Scan for the cell matching the given text and deliver its (x, y) coordinate at center. 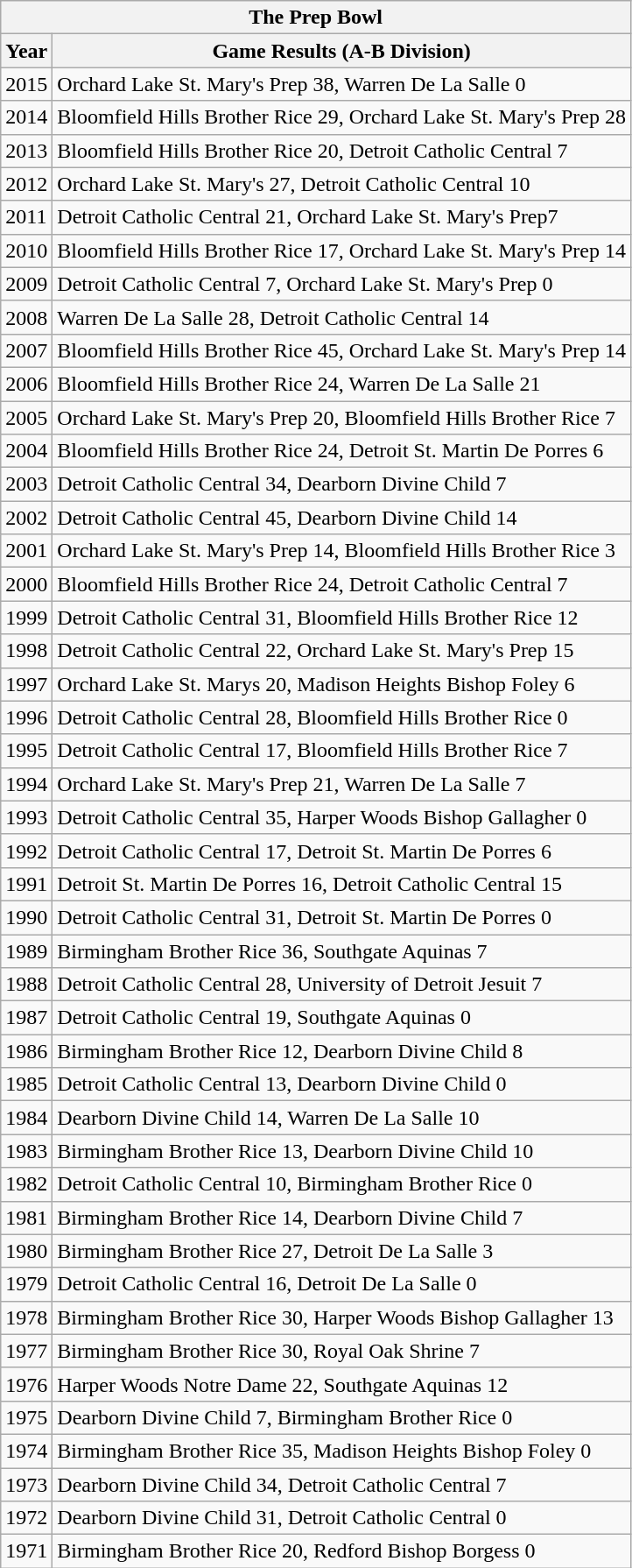
Orchard Lake St. Mary's Prep 38, Warren De La Salle 0 (341, 84)
Orchard Lake St. Marys 20, Madison Heights Bishop Foley 6 (341, 684)
Detroit Catholic Central 31, Detroit St. Martin De Porres 0 (341, 917)
1981 (26, 1218)
Warren De La Salle 28, Detroit Catholic Central 14 (341, 317)
Dearborn Divine Child 14, Warren De La Salle 10 (341, 1118)
Bloomfield Hills Brother Rice 24, Detroit St. Martin De Porres 6 (341, 451)
Detroit Catholic Central 28, Bloomfield Hills Brother Rice 0 (341, 717)
Detroit Catholic Central 22, Orchard Lake St. Mary's Prep 15 (341, 651)
2015 (26, 84)
1982 (26, 1184)
Birmingham Brother Rice 12, Dearborn Divine Child 8 (341, 1051)
1975 (26, 1417)
1985 (26, 1084)
1977 (26, 1351)
Birmingham Brother Rice 13, Dearborn Divine Child 10 (341, 1151)
2014 (26, 117)
Bloomfield Hills Brother Rice 24, Warren De La Salle 21 (341, 384)
Detroit Catholic Central 10, Birmingham Brother Rice 0 (341, 1184)
Detroit Catholic Central 7, Orchard Lake St. Mary's Prep 0 (341, 284)
2010 (26, 251)
1974 (26, 1451)
Detroit Catholic Central 17, Bloomfield Hills Brother Rice 7 (341, 751)
1990 (26, 917)
2005 (26, 418)
Birmingham Brother Rice 27, Detroit De La Salle 3 (341, 1251)
Detroit Catholic Central 31, Bloomfield Hills Brother Rice 12 (341, 618)
1973 (26, 1485)
1986 (26, 1051)
2001 (26, 551)
Harper Woods Notre Dame 22, Southgate Aquinas 12 (341, 1384)
2011 (26, 217)
Bloomfield Hills Brother Rice 29, Orchard Lake St. Mary's Prep 28 (341, 117)
1991 (26, 884)
Birmingham Brother Rice 35, Madison Heights Bishop Foley 0 (341, 1451)
Detroit St. Martin De Porres 16, Detroit Catholic Central 15 (341, 884)
2013 (26, 151)
Bloomfield Hills Brother Rice 20, Detroit Catholic Central 7 (341, 151)
1999 (26, 618)
2008 (26, 317)
2003 (26, 484)
1988 (26, 985)
1994 (26, 784)
Orchard Lake St. Mary's 27, Detroit Catholic Central 10 (341, 184)
1971 (26, 1551)
1996 (26, 717)
1976 (26, 1384)
Dearborn Divine Child 7, Birmingham Brother Rice 0 (341, 1417)
Birmingham Brother Rice 30, Harper Woods Bishop Gallagher 13 (341, 1317)
1989 (26, 950)
1995 (26, 751)
Detroit Catholic Central 35, Harper Woods Bishop Gallagher 0 (341, 817)
1984 (26, 1118)
Orchard Lake St. Mary's Prep 21, Warren De La Salle 7 (341, 784)
Orchard Lake St. Mary's Prep 14, Bloomfield Hills Brother Rice 3 (341, 551)
Detroit Catholic Central 34, Dearborn Divine Child 7 (341, 484)
1978 (26, 1317)
1972 (26, 1518)
2004 (26, 451)
1997 (26, 684)
1979 (26, 1284)
1993 (26, 817)
Orchard Lake St. Mary's Prep 20, Bloomfield Hills Brother Rice 7 (341, 418)
Detroit Catholic Central 21, Orchard Lake St. Mary's Prep7 (341, 217)
1992 (26, 851)
Birmingham Brother Rice 30, Royal Oak Shrine 7 (341, 1351)
2009 (26, 284)
Bloomfield Hills Brother Rice 45, Orchard Lake St. Mary's Prep 14 (341, 350)
Dearborn Divine Child 34, Detroit Catholic Central 7 (341, 1485)
Birmingham Brother Rice 20, Redford Bishop Borgess 0 (341, 1551)
Detroit Catholic Central 13, Dearborn Divine Child 0 (341, 1084)
The Prep Bowl (316, 18)
1987 (26, 1018)
1983 (26, 1151)
2000 (26, 584)
Detroit Catholic Central 19, Southgate Aquinas 0 (341, 1018)
2002 (26, 518)
Detroit Catholic Central 45, Dearborn Divine Child 14 (341, 518)
1980 (26, 1251)
Dearborn Divine Child 31, Detroit Catholic Central 0 (341, 1518)
Birmingham Brother Rice 36, Southgate Aquinas 7 (341, 950)
Game Results (A-B Division) (341, 51)
Detroit Catholic Central 17, Detroit St. Martin De Porres 6 (341, 851)
Detroit Catholic Central 28, University of Detroit Jesuit 7 (341, 985)
2006 (26, 384)
Bloomfield Hills Brother Rice 17, Orchard Lake St. Mary's Prep 14 (341, 251)
Detroit Catholic Central 16, Detroit De La Salle 0 (341, 1284)
2007 (26, 350)
Year (26, 51)
1998 (26, 651)
Bloomfield Hills Brother Rice 24, Detroit Catholic Central 7 (341, 584)
Birmingham Brother Rice 14, Dearborn Divine Child 7 (341, 1218)
2012 (26, 184)
